Find where the given text appears and provide that cell's center as (X, Y) coordinate. 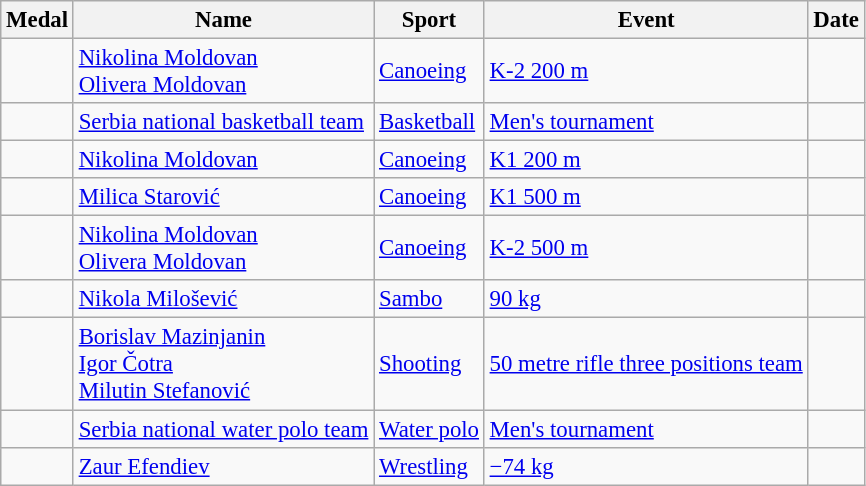
Date (836, 20)
Name (223, 20)
Zaur Efendiev (223, 466)
K-2 500 m (646, 248)
Nikola Milošević (223, 299)
Shooting (430, 364)
Serbia national water polo team (223, 429)
Water polo (430, 429)
K1 200 m (646, 160)
Serbia national basketball team (223, 122)
−74 kg (646, 466)
Nikolina Moldovan (223, 160)
Wrestling (430, 466)
Borislav MazinjaninIgor ČotraMilutin Stefanović (223, 364)
90 kg (646, 299)
K1 500 m (646, 197)
Sambo (430, 299)
50 metre rifle three positions team (646, 364)
Basketball (430, 122)
Event (646, 20)
Milica Starović (223, 197)
Sport (430, 20)
Medal (38, 20)
K-2 200 m (646, 72)
